Return the [X, Y] coordinate for the center point of the cell that contains the specified text.  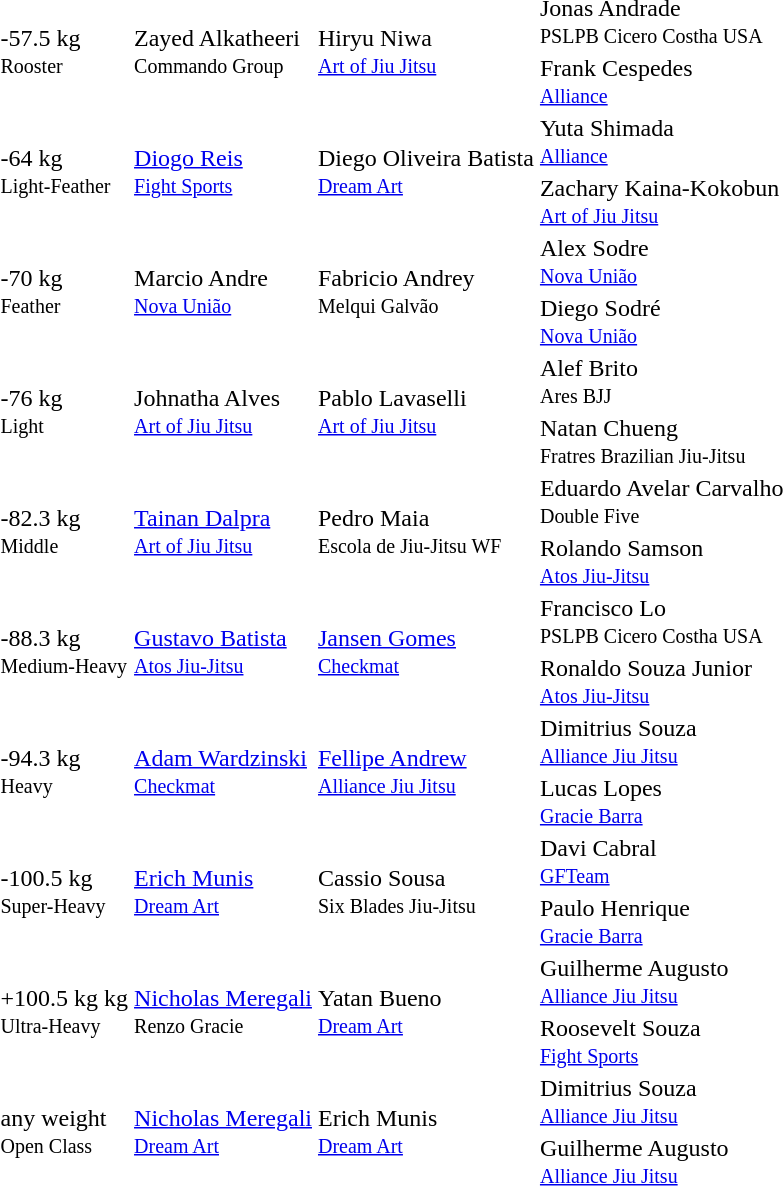
Jansen GomesCheckmat [426, 652]
Nicholas MeregaliRenzo Gracie [224, 1012]
Diogo ReisFight Sports [224, 172]
Diego Oliveira BatistaDream Art [426, 172]
Tainan DalpraArt of Jiu Jitsu [224, 532]
Pablo LavaselliArt of Jiu Jitsu [426, 412]
Adam WardzinskiCheckmat [224, 772]
Johnatha AlvesArt of Jiu Jitsu [224, 412]
Cassio SousaSix Blades Jiu-Jitsu [426, 892]
Erich MunisDream Art [224, 892]
Yatan BuenoDream Art [426, 1012]
Gustavo BatistaAtos Jiu-Jitsu [224, 652]
Marcio AndreNova União [224, 292]
Pedro MaiaEscola de Jiu-Jitsu WF [426, 532]
Fabricio AndreyMelqui Galvão [426, 292]
Fellipe AndrewAlliance Jiu Jitsu [426, 772]
